Return [X, Y] of the center of cell containing provided text 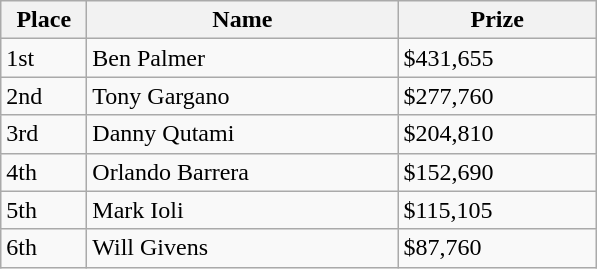
Tony Gargano [242, 96]
1st [44, 58]
4th [44, 172]
2nd [44, 96]
Mark Ioli [242, 210]
Place [44, 20]
$152,690 [498, 172]
Prize [498, 20]
Name [242, 20]
$115,105 [498, 210]
Ben Palmer [242, 58]
$204,810 [498, 134]
Will Givens [242, 248]
Danny Qutami [242, 134]
$87,760 [498, 248]
6th [44, 248]
Orlando Barrera [242, 172]
$431,655 [498, 58]
3rd [44, 134]
5th [44, 210]
$277,760 [498, 96]
